Return [x, y] of the center of cell containing provided text 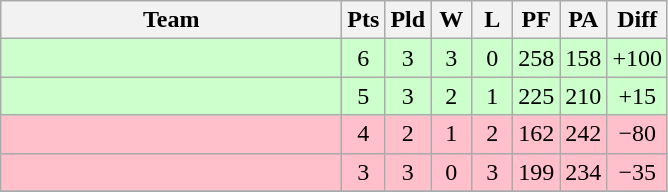
+100 [638, 58]
234 [584, 172]
−80 [638, 134]
4 [364, 134]
−35 [638, 172]
L [492, 20]
Diff [638, 20]
+15 [638, 96]
242 [584, 134]
Pld [408, 20]
5 [364, 96]
199 [536, 172]
158 [584, 58]
W [452, 20]
162 [536, 134]
210 [584, 96]
Pts [364, 20]
Team [172, 20]
PF [536, 20]
225 [536, 96]
6 [364, 58]
PA [584, 20]
258 [536, 58]
